For the text-containing cell, return its midpoint in [X, Y] coordinate format. 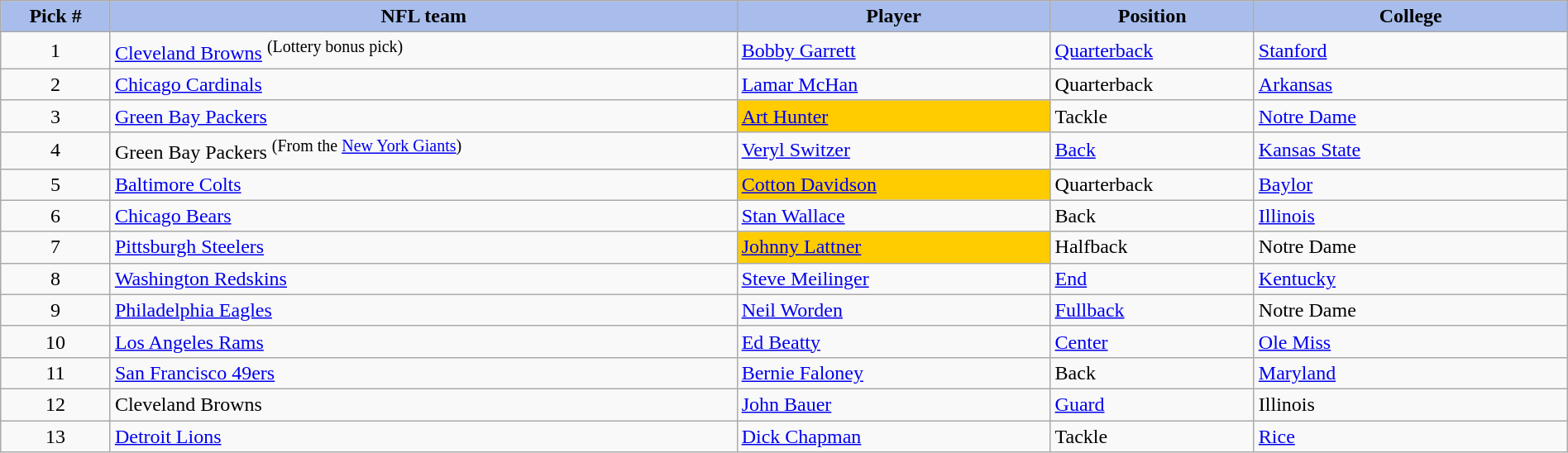
Pittsburgh Steelers [423, 247]
Bernie Faloney [893, 373]
7 [56, 247]
13 [56, 436]
Center [1152, 341]
Detroit Lions [423, 436]
NFL team [423, 17]
Stanford [1411, 51]
Kansas State [1411, 150]
John Bauer [893, 404]
Ole Miss [1411, 341]
12 [56, 404]
Chicago Bears [423, 216]
11 [56, 373]
Position [1152, 17]
Lamar McHan [893, 84]
Washington Redskins [423, 279]
Maryland [1411, 373]
Los Angeles Rams [423, 341]
Baylor [1411, 184]
Johnny Lattner [893, 247]
Halfback [1152, 247]
2 [56, 84]
Cleveland Browns [423, 404]
1 [56, 51]
3 [56, 116]
College [1411, 17]
Chicago Cardinals [423, 84]
End [1152, 279]
5 [56, 184]
Green Bay Packers [423, 116]
Pick # [56, 17]
Green Bay Packers (From the New York Giants) [423, 150]
Stan Wallace [893, 216]
Bobby Garrett [893, 51]
10 [56, 341]
Steve Meilinger [893, 279]
Cotton Davidson [893, 184]
6 [56, 216]
Dick Chapman [893, 436]
Player [893, 17]
Kentucky [1411, 279]
Baltimore Colts [423, 184]
Art Hunter [893, 116]
Ed Beatty [893, 341]
Cleveland Browns (Lottery bonus pick) [423, 51]
Fullback [1152, 310]
Guard [1152, 404]
Neil Worden [893, 310]
Philadelphia Eagles [423, 310]
Veryl Switzer [893, 150]
Rice [1411, 436]
8 [56, 279]
4 [56, 150]
9 [56, 310]
San Francisco 49ers [423, 373]
Arkansas [1411, 84]
